Detect which cell encompasses the target text, then output its [x, y] center coordinate. 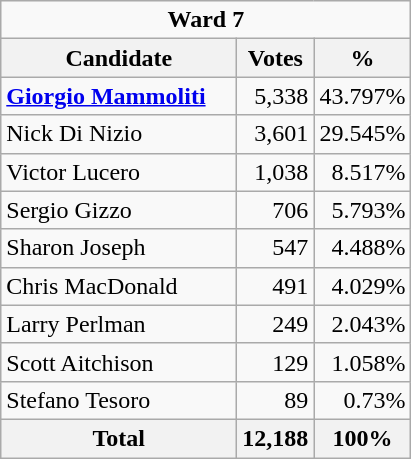
5,338 [276, 96]
547 [276, 248]
Larry Perlman [119, 324]
Chris MacDonald [119, 286]
5.793% [362, 210]
1.058% [362, 362]
1,038 [276, 172]
% [362, 58]
Ward 7 [206, 20]
29.545% [362, 134]
8.517% [362, 172]
2.043% [362, 324]
100% [362, 438]
Sergio Gizzo [119, 210]
0.73% [362, 400]
706 [276, 210]
89 [276, 400]
Stefano Tesoro [119, 400]
491 [276, 286]
4.029% [362, 286]
Votes [276, 58]
Victor Lucero [119, 172]
4.488% [362, 248]
43.797% [362, 96]
Total [119, 438]
Giorgio Mammoliti [119, 96]
Sharon Joseph [119, 248]
3,601 [276, 134]
249 [276, 324]
12,188 [276, 438]
Candidate [119, 58]
Scott Aitchison [119, 362]
Nick Di Nizio [119, 134]
129 [276, 362]
